Determine the (X, Y) coordinate at the center of the cell enclosing the given text.  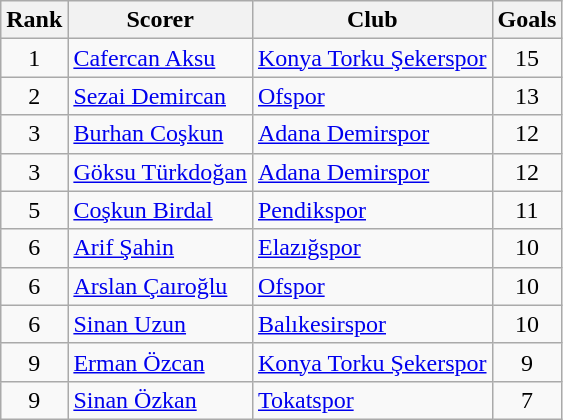
Elazığspor (372, 248)
Club (372, 20)
Cafercan Aksu (160, 58)
Burhan Coşkun (160, 134)
5 (34, 210)
Sezai Demircan (160, 96)
Sinan Uzun (160, 324)
2 (34, 96)
15 (527, 58)
Göksu Türkdoğan (160, 172)
Goals (527, 20)
Balıkesirspor (372, 324)
Erman Özcan (160, 362)
11 (527, 210)
Tokatspor (372, 400)
Arif Şahin (160, 248)
7 (527, 400)
Coşkun Birdal (160, 210)
Rank (34, 20)
Pendikspor (372, 210)
Sinan Özkan (160, 400)
Scorer (160, 20)
13 (527, 96)
Arslan Çaıroğlu (160, 286)
1 (34, 58)
